Scan for the cell matching the given text and deliver its (X, Y) coordinate at center. 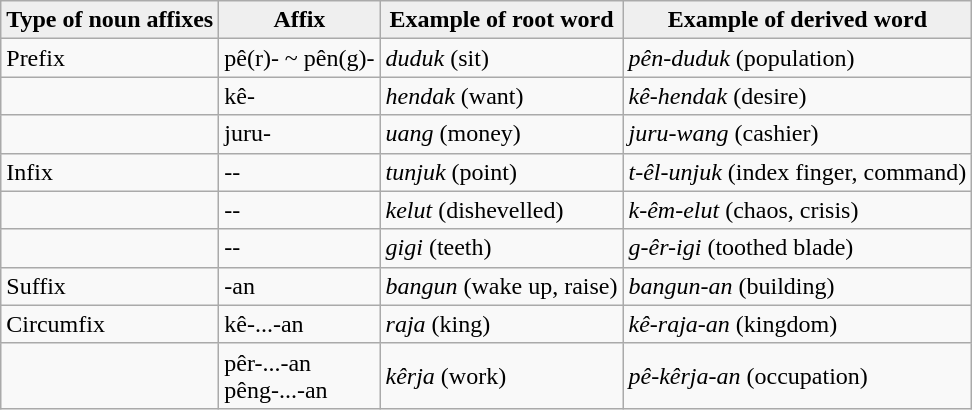
-an (300, 286)
kê- (300, 96)
pê(r)- ~ pên(g)- (300, 58)
kê-hendak (desire) (798, 96)
pên-duduk (population) (798, 58)
Example of derived word (798, 20)
kê-raja-an (kingdom) (798, 324)
Prefix (110, 58)
Example of root word (502, 20)
uang (money) (502, 134)
duduk (sit) (502, 58)
kê-...-an (300, 324)
Affix (300, 20)
tunjuk (point) (502, 172)
pêr-...-anpêng-...-an (300, 376)
Suffix (110, 286)
k-êm-elut (chaos, crisis) (798, 210)
t-êl-unjuk (index finger, command) (798, 172)
raja (king) (502, 324)
juru- (300, 134)
Infix (110, 172)
juru-wang (cashier) (798, 134)
Circumfix (110, 324)
g-êr-igi (toothed blade) (798, 248)
gigi (teeth) (502, 248)
bangun (wake up, raise) (502, 286)
hendak (want) (502, 96)
bangun-an (building) (798, 286)
kêrja (work) (502, 376)
kelut (dishevelled) (502, 210)
Type of noun affixes (110, 20)
pê-kêrja-an (occupation) (798, 376)
